Determine the (x, y) coordinate at the center of the cell enclosing the given text.  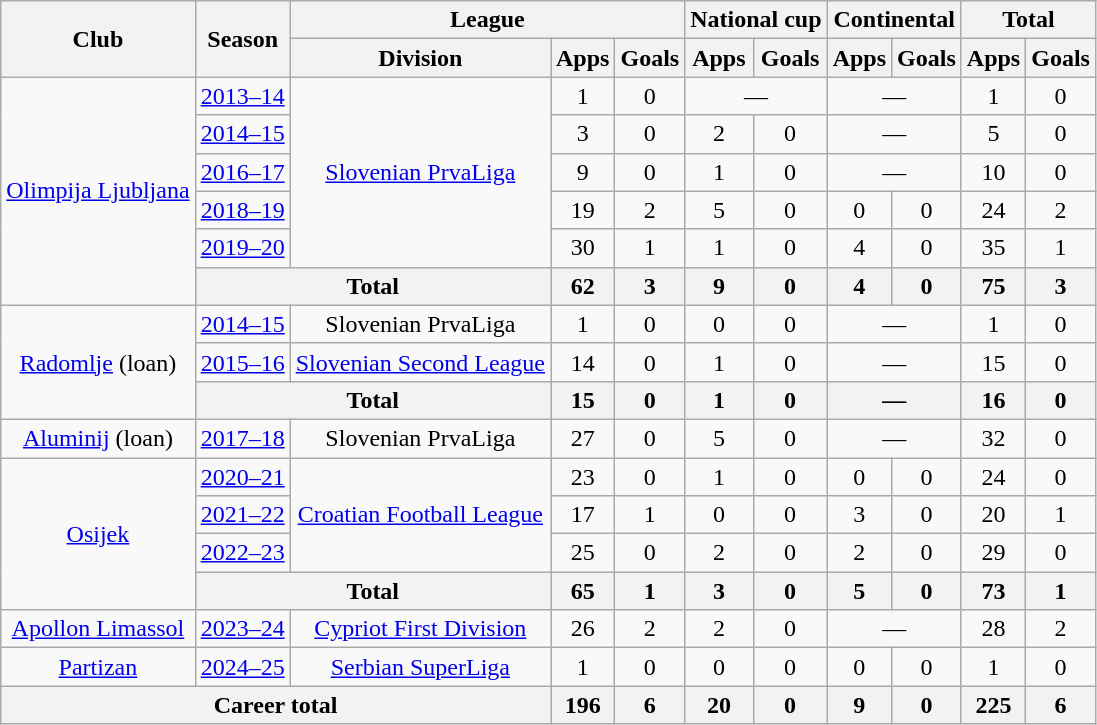
2021–22 (242, 515)
2015–16 (242, 362)
Season (242, 39)
Radomlje (loan) (98, 362)
Serbian SuperLiga (420, 667)
29 (993, 553)
National cup (756, 20)
Division (420, 58)
196 (582, 705)
62 (582, 286)
2019–20 (242, 248)
27 (582, 438)
Career total (276, 705)
Aluminij (loan) (98, 438)
2016–17 (242, 172)
Slovenian Second League (420, 362)
League (487, 20)
26 (582, 629)
25 (582, 553)
2024–25 (242, 667)
19 (582, 210)
Continental (894, 20)
35 (993, 248)
17 (582, 515)
2017–18 (242, 438)
Osijek (98, 534)
Olimpija Ljubljana (98, 191)
30 (582, 248)
16 (993, 400)
Club (98, 39)
10 (993, 172)
14 (582, 362)
73 (993, 591)
32 (993, 438)
225 (993, 705)
Cypriot First Division (420, 629)
65 (582, 591)
28 (993, 629)
23 (582, 477)
Apollon Limassol (98, 629)
2013–14 (242, 96)
Croatian Football League (420, 515)
2023–24 (242, 629)
2022–23 (242, 553)
75 (993, 286)
Partizan (98, 667)
2018–19 (242, 210)
2020–21 (242, 477)
